Find where the given text appears and provide that cell's center as [X, Y] coordinate. 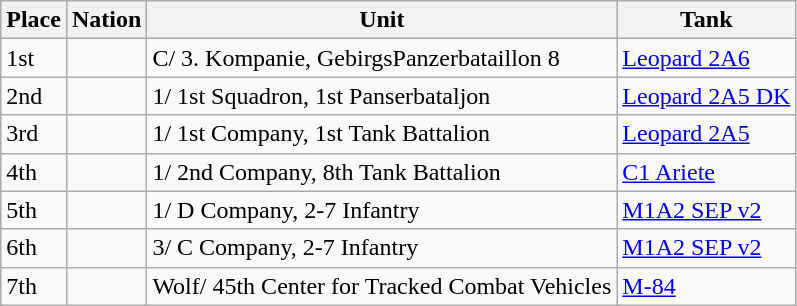
1/ 2nd Company, 8th Tank Battalion [382, 172]
7th [34, 286]
1/ 1st Company, 1st Tank Battalion [382, 134]
Nation [106, 20]
4th [34, 172]
Leopard 2A5 DK [706, 96]
2nd [34, 96]
Unit [382, 20]
Leopard 2A6 [706, 58]
1st [34, 58]
1/ D Company, 2-7 Infantry [382, 210]
Leopard 2A5 [706, 134]
6th [34, 248]
M-84 [706, 286]
3/ C Company, 2-7 Infantry [382, 248]
1/ 1st Squadron, 1st Panserbataljon [382, 96]
Place [34, 20]
Wolf/ 45th Center for Tracked Combat Vehicles [382, 286]
C/ 3. Kompanie, GebirgsPanzerbataillon 8 [382, 58]
C1 Ariete [706, 172]
5th [34, 210]
3rd [34, 134]
Tank [706, 20]
